Provide the [X, Y] coordinate of the cell's center where the given text is located.  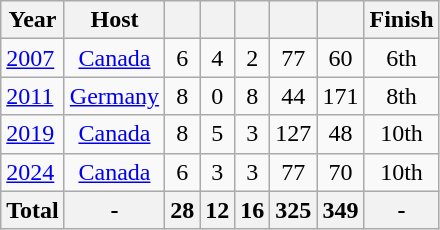
Host [114, 20]
5 [218, 134]
8th [402, 96]
Total [33, 210]
4 [218, 58]
28 [182, 210]
48 [340, 134]
60 [340, 58]
44 [294, 96]
2019 [33, 134]
2024 [33, 172]
70 [340, 172]
2011 [33, 96]
Finish [402, 20]
12 [218, 210]
171 [340, 96]
Germany [114, 96]
0 [218, 96]
2007 [33, 58]
349 [340, 210]
16 [252, 210]
Year [33, 20]
2 [252, 58]
325 [294, 210]
127 [294, 134]
6th [402, 58]
